Extract the [X, Y] coordinate from the center of the cell holding the provided text.  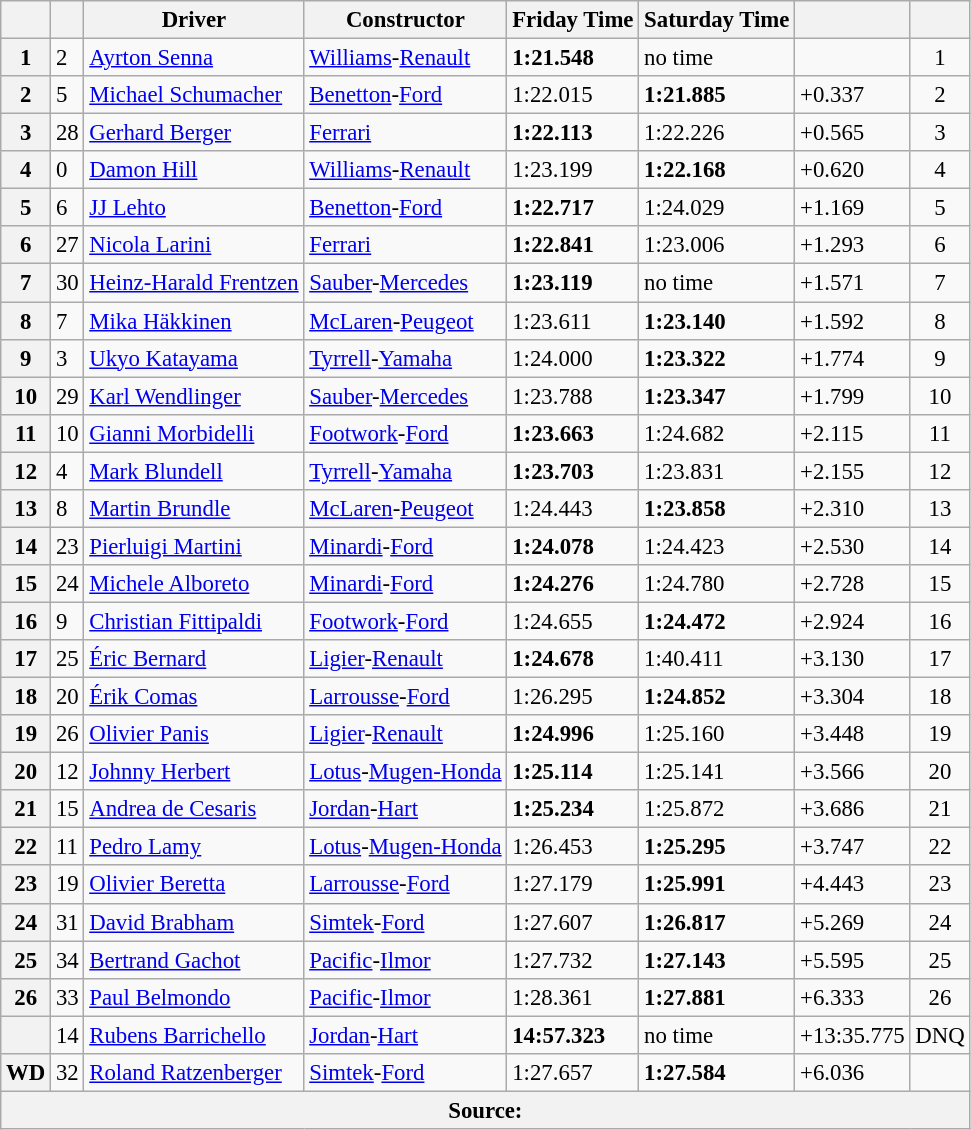
1:24.852 [717, 697]
1:27.143 [717, 960]
0 [68, 170]
+0.337 [852, 95]
+1.799 [852, 396]
Ayrton Senna [194, 58]
+1.774 [852, 358]
+2.310 [852, 509]
1:27.179 [573, 885]
Gianni Morbidelli [194, 433]
Michele Alboreto [194, 584]
1:22.717 [573, 208]
+2.728 [852, 584]
1:23.140 [717, 321]
+3.747 [852, 847]
1:21.885 [717, 95]
1:25.991 [717, 885]
1:24.000 [573, 358]
Martin Brundle [194, 509]
1:40.411 [717, 659]
+2.155 [852, 471]
1:24.780 [717, 584]
1:23.858 [717, 509]
34 [68, 960]
1:21.548 [573, 58]
+1.293 [852, 245]
1:24.443 [573, 509]
+1.592 [852, 321]
1:24.276 [573, 584]
33 [68, 997]
1:24.078 [573, 546]
1:24.682 [717, 433]
1:25.114 [573, 772]
Heinz-Harald Frentzen [194, 283]
1:22.168 [717, 170]
+5.269 [852, 922]
28 [68, 133]
+3.130 [852, 659]
David Brabham [194, 922]
+3.448 [852, 734]
1:27.881 [717, 997]
+5.595 [852, 960]
Driver [194, 20]
+6.036 [852, 1073]
1:24.472 [717, 621]
Karl Wendlinger [194, 396]
1:24.655 [573, 621]
30 [68, 283]
JJ Lehto [194, 208]
1:24.029 [717, 208]
+6.333 [852, 997]
Christian Fittipaldi [194, 621]
1:23.831 [717, 471]
1:23.199 [573, 170]
1:22.015 [573, 95]
DNQ [940, 1035]
+3.686 [852, 809]
1:28.361 [573, 997]
1:23.119 [573, 283]
Pedro Lamy [194, 847]
Mika Häkkinen [194, 321]
+1.169 [852, 208]
Michael Schumacher [194, 95]
+2.115 [852, 433]
+13:35.775 [852, 1035]
1:25.141 [717, 772]
+0.620 [852, 170]
+1.571 [852, 283]
1:24.678 [573, 659]
Olivier Beretta [194, 885]
Éric Bernard [194, 659]
1:23.703 [573, 471]
Érik Comas [194, 697]
+2.924 [852, 621]
+4.443 [852, 885]
1:25.872 [717, 809]
Johnny Herbert [194, 772]
Source: [486, 1110]
1:23.788 [573, 396]
29 [68, 396]
1:23.663 [573, 433]
1:23.611 [573, 321]
1:26.453 [573, 847]
1:24.996 [573, 734]
1:26.817 [717, 922]
Friday Time [573, 20]
Rubens Barrichello [194, 1035]
1:22.113 [573, 133]
1:27.732 [573, 960]
1:25.234 [573, 809]
32 [68, 1073]
+2.530 [852, 546]
1:23.322 [717, 358]
Bertrand Gachot [194, 960]
1:26.295 [573, 697]
Roland Ratzenberger [194, 1073]
1:25.295 [717, 847]
27 [68, 245]
1:22.841 [573, 245]
31 [68, 922]
Andrea de Cesaris [194, 809]
1:27.584 [717, 1073]
1:27.657 [573, 1073]
1:22.226 [717, 133]
Saturday Time [717, 20]
Mark Blundell [194, 471]
1:24.423 [717, 546]
1:23.006 [717, 245]
1:27.607 [573, 922]
WD [26, 1073]
Constructor [406, 20]
Paul Belmondo [194, 997]
Nicola Larini [194, 245]
+3.566 [852, 772]
Ukyo Katayama [194, 358]
1:23.347 [717, 396]
14:57.323 [573, 1035]
Gerhard Berger [194, 133]
Damon Hill [194, 170]
+3.304 [852, 697]
Pierluigi Martini [194, 546]
1:25.160 [717, 734]
+0.565 [852, 133]
Olivier Panis [194, 734]
